Provide the [X, Y] coordinate of the cell's center where the given text is located.  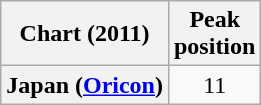
Peakposition [214, 34]
11 [214, 85]
Chart (2011) [85, 34]
Japan (Oricon) [85, 85]
